Pinpoint the cell where the given text exists, returning its [x, y] midpoint coordinate. 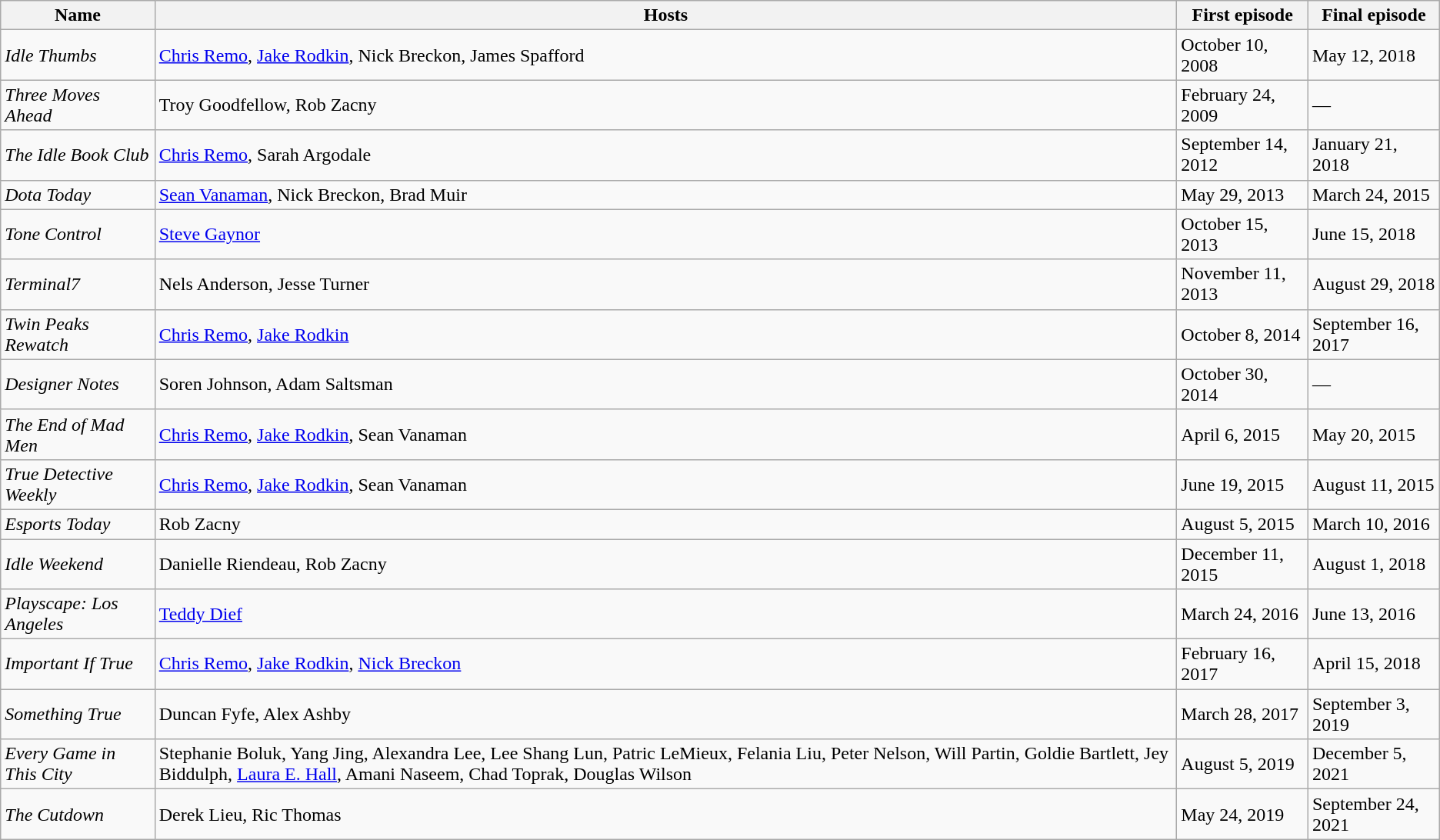
October 8, 2014 [1243, 334]
Designer Notes [78, 385]
First episode [1243, 15]
Important If True [78, 665]
May 12, 2018 [1374, 55]
November 11, 2013 [1243, 285]
Troy Goodfellow, Rob Zacny [666, 105]
Esports Today [78, 524]
Terminal7 [78, 285]
March 28, 2017 [1243, 714]
Danielle Riendeau, Rob Zacny [666, 563]
Something True [78, 714]
June 19, 2015 [1243, 485]
September 24, 2021 [1374, 814]
True Detective Weekly [78, 485]
August 1, 2018 [1374, 563]
Three Moves Ahead [78, 105]
May 29, 2013 [1243, 195]
June 13, 2016 [1374, 614]
Chris Remo, Jake Rodkin, Nick Breckon [666, 665]
April 15, 2018 [1374, 665]
Soren Johnson, Adam Saltsman [666, 385]
Hosts [666, 15]
January 21, 2018 [1374, 155]
Idle Weekend [78, 563]
Duncan Fyfe, Alex Ashby [666, 714]
December 5, 2021 [1374, 765]
Derek Lieu, Ric Thomas [666, 814]
Twin Peaks Rewatch [78, 334]
March 24, 2016 [1243, 614]
September 14, 2012 [1243, 155]
The Idle Book Club [78, 155]
Name [78, 15]
February 24, 2009 [1243, 105]
December 11, 2015 [1243, 563]
September 16, 2017 [1374, 334]
October 30, 2014 [1243, 385]
Final episode [1374, 15]
February 16, 2017 [1243, 665]
The Cutdown [78, 814]
September 3, 2019 [1374, 714]
Teddy Dief [666, 614]
Playscape: Los Angeles [78, 614]
Steve Gaynor [666, 234]
Chris Remo, Sarah Argodale [666, 155]
August 29, 2018 [1374, 285]
Nels Anderson, Jesse Turner [666, 285]
May 20, 2015 [1374, 434]
Every Game in This City [78, 765]
October 15, 2013 [1243, 234]
August 5, 2019 [1243, 765]
March 10, 2016 [1374, 524]
August 5, 2015 [1243, 524]
March 24, 2015 [1374, 195]
The End of Mad Men [78, 434]
August 11, 2015 [1374, 485]
May 24, 2019 [1243, 814]
June 15, 2018 [1374, 234]
Chris Remo, Jake Rodkin [666, 334]
Chris Remo, Jake Rodkin, Nick Breckon, James Spafford [666, 55]
Dota Today [78, 195]
Tone Control [78, 234]
Sean Vanaman, Nick Breckon, Brad Muir [666, 195]
October 10, 2008 [1243, 55]
Idle Thumbs [78, 55]
April 6, 2015 [1243, 434]
Rob Zacny [666, 524]
